Locate the cell with the specified text and output its [X, Y] center coordinate. 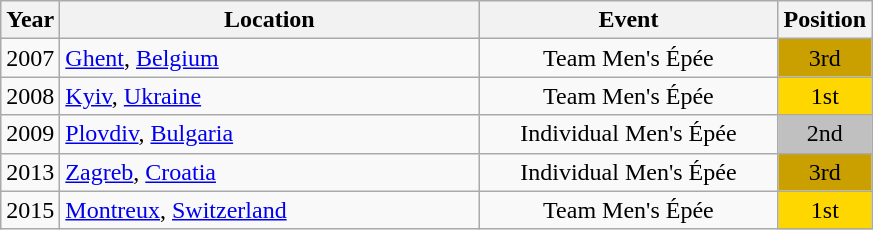
Year [30, 20]
2013 [30, 172]
2015 [30, 210]
2009 [30, 134]
Plovdiv, Bulgaria [270, 134]
2007 [30, 58]
Event [628, 20]
Kyiv, Ukraine [270, 96]
Position [825, 20]
Montreux, Switzerland [270, 210]
Location [270, 20]
Ghent, Belgium [270, 58]
2nd [825, 134]
2008 [30, 96]
Zagreb, Croatia [270, 172]
